Capture the cell that displays the provided text and extract its [X, Y] central coordinate. 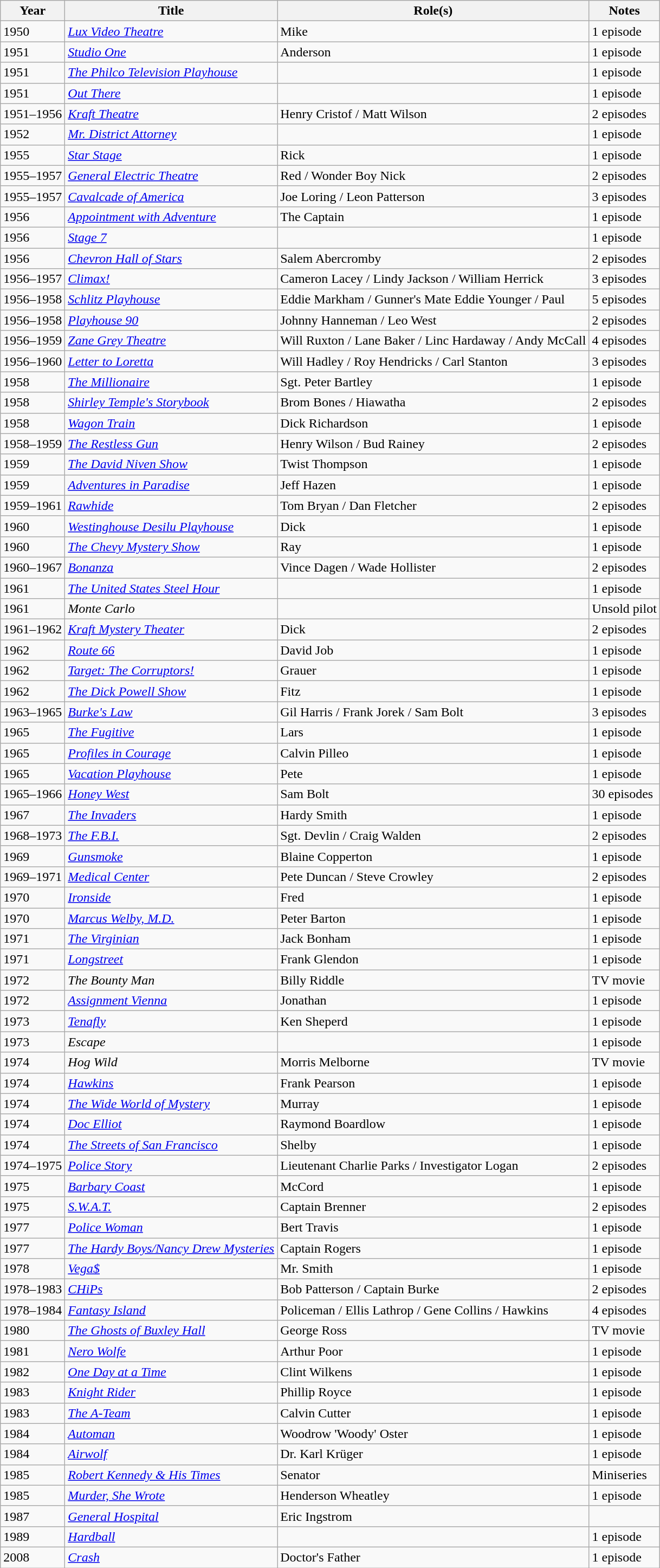
Airwolf [171, 1454]
The Restless Gun [171, 444]
The Streets of San Francisco [171, 1145]
Morris Melborne [433, 1062]
Bob Patterson / Captain Burke [433, 1290]
Bonanza [171, 567]
1968–1973 [33, 835]
Murder, She Wrote [171, 1495]
Twist Thompson [433, 464]
Appointment with Adventure [171, 217]
Automan [171, 1434]
Hardy Smith [433, 815]
Captain Brenner [433, 1207]
1978–1983 [33, 1290]
Jeff Hazen [433, 485]
Ray [433, 547]
Jack Bonham [433, 939]
Rawhide [171, 506]
Peter Barton [433, 918]
Stage 7 [171, 237]
Clint Wilkens [433, 1372]
Kraft Theatre [171, 114]
1978 [33, 1269]
Miniseries [624, 1475]
Bert Travis [433, 1227]
Jonathan [433, 1001]
Doc Elliot [171, 1124]
Medical Center [171, 877]
1969–1971 [33, 877]
30 episodes [624, 794]
Climax! [171, 279]
Assignment Vienna [171, 1001]
Kraft Mystery Theater [171, 630]
Lars [433, 733]
Tenafly [171, 1021]
Frank Pearson [433, 1083]
The Ghosts of Buxley Hall [171, 1331]
Lieutenant Charlie Parks / Investigator Logan [433, 1165]
1950 [33, 31]
General Hospital [171, 1516]
Studio One [171, 52]
Fred [433, 897]
Phillip Royce [433, 1392]
Cavalcade of America [171, 196]
Target: The Corruptors! [171, 671]
5 episodes [624, 300]
Unsold pilot [624, 609]
Murray [433, 1104]
Sam Bolt [433, 794]
Dr. Karl Krüger [433, 1454]
1956–1957 [33, 279]
Gunsmoke [171, 856]
Captain Rogers [433, 1248]
Anderson [433, 52]
Johnny Hanneman / Leo West [433, 320]
Knight Rider [171, 1392]
Route 66 [171, 650]
Pete [433, 774]
Calvin Pilleo [433, 753]
Honey West [171, 794]
The Virginian [171, 939]
1965–1966 [33, 794]
Crash [171, 1557]
The Philco Television Playhouse [171, 73]
Schlitz Playhouse [171, 300]
Zane Grey Theatre [171, 341]
CHiPs [171, 1290]
Nero Wolfe [171, 1351]
Year [33, 11]
Title [171, 11]
Marcus Welby, M.D. [171, 918]
Pete Duncan / Steve Crowley [433, 877]
McCord [433, 1186]
Police Woman [171, 1227]
Raymond Boardlow [433, 1124]
Vega$ [171, 1269]
Henderson Wheatley [433, 1495]
1987 [33, 1516]
Senator [433, 1475]
The A-Team [171, 1413]
Tom Bryan / Dan Fletcher [433, 506]
Barbary Coast [171, 1186]
Salem Abercromby [433, 258]
Will Hadley / Roy Hendricks / Carl Stanton [433, 361]
Hog Wild [171, 1062]
Sgt. Devlin / Craig Walden [433, 835]
Doctor's Father [433, 1557]
1969 [33, 856]
1974–1975 [33, 1165]
General Electric Theatre [171, 176]
Joe Loring / Leon Patterson [433, 196]
Wagon Train [171, 423]
1951–1956 [33, 114]
Blaine Copperton [433, 856]
1955 [33, 155]
Mike [433, 31]
Role(s) [433, 11]
Woodrow 'Woody' Oster [433, 1434]
The Wide World of Mystery [171, 1104]
Cameron Lacey / Lindy Jackson / William Herrick [433, 279]
Grauer [433, 671]
Eddie Markham / Gunner's Mate Eddie Younger / Paul [433, 300]
Vacation Playhouse [171, 774]
The F.B.I. [171, 835]
Monte Carlo [171, 609]
Dick Richardson [433, 423]
Gil Harris / Frank Jorek / Sam Bolt [433, 712]
Henry Wilson / Bud Rainey [433, 444]
Escape [171, 1042]
1961–1962 [33, 630]
1956–1959 [33, 341]
1959–1961 [33, 506]
Letter to Loretta [171, 361]
The Dick Powell Show [171, 691]
Chevron Hall of Stars [171, 258]
1960–1967 [33, 567]
Hardball [171, 1537]
Arthur Poor [433, 1351]
Ken Sheperd [433, 1021]
Notes [624, 11]
1982 [33, 1372]
David Job [433, 650]
George Ross [433, 1331]
Shelby [433, 1145]
Shirley Temple's Storybook [171, 403]
1956–1960 [33, 361]
Billy Riddle [433, 980]
The Chevy Mystery Show [171, 547]
Calvin Cutter [433, 1413]
Star Stage [171, 155]
Longstreet [171, 960]
1989 [33, 1537]
Rick [433, 155]
Henry Cristof / Matt Wilson [433, 114]
Playhouse 90 [171, 320]
Sgt. Peter Bartley [433, 382]
Adventures in Paradise [171, 485]
Profiles in Courage [171, 753]
One Day at a Time [171, 1372]
Hawkins [171, 1083]
1963–1965 [33, 712]
The Hardy Boys/Nancy Drew Mysteries [171, 1248]
Mr. Smith [433, 1269]
Will Ruxton / Lane Baker / Linc Hardaway / Andy McCall [433, 341]
The David Niven Show [171, 464]
S.W.A.T. [171, 1207]
1980 [33, 1331]
Out There [171, 93]
Police Story [171, 1165]
1967 [33, 815]
1978–1984 [33, 1310]
Vince Dagen / Wade Hollister [433, 567]
Policeman / Ellis Lathrop / Gene Collins / Hawkins [433, 1310]
Frank Glendon [433, 960]
1958–1959 [33, 444]
The United States Steel Hour [171, 588]
The Captain [433, 217]
Westinghouse Desilu Playhouse [171, 526]
1952 [33, 134]
Eric Ingstrom [433, 1516]
Lux Video Theatre [171, 31]
The Fugitive [171, 733]
Mr. District Attorney [171, 134]
Red / Wonder Boy Nick [433, 176]
Fantasy Island [171, 1310]
2008 [33, 1557]
The Bounty Man [171, 980]
1981 [33, 1351]
The Millionaire [171, 382]
Burke's Law [171, 712]
The Invaders [171, 815]
Ironside [171, 897]
Fitz [433, 691]
Brom Bones / Hiawatha [433, 403]
Robert Kennedy & His Times [171, 1475]
